Return [X, Y] of the center of cell containing provided text 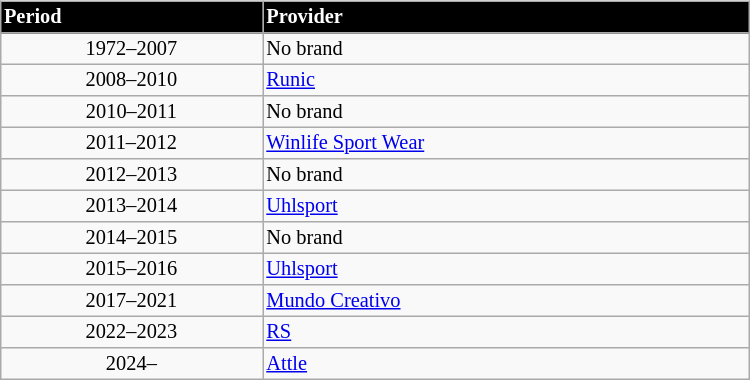
2014–2015 [131, 238]
2022–2023 [131, 332]
Period [131, 17]
2013–2014 [131, 206]
RS [506, 332]
Runic [506, 80]
2015–2016 [131, 269]
2012–2013 [131, 175]
Provider [506, 17]
Attle [506, 364]
2011–2012 [131, 143]
Winlife Sport Wear [506, 143]
2008–2010 [131, 80]
Mundo Creativo [506, 301]
2010–2011 [131, 112]
2024– [131, 364]
2017–2021 [131, 301]
1972–2007 [131, 49]
